From the cell containing the given text, extract its center point as [X, Y] coordinate. 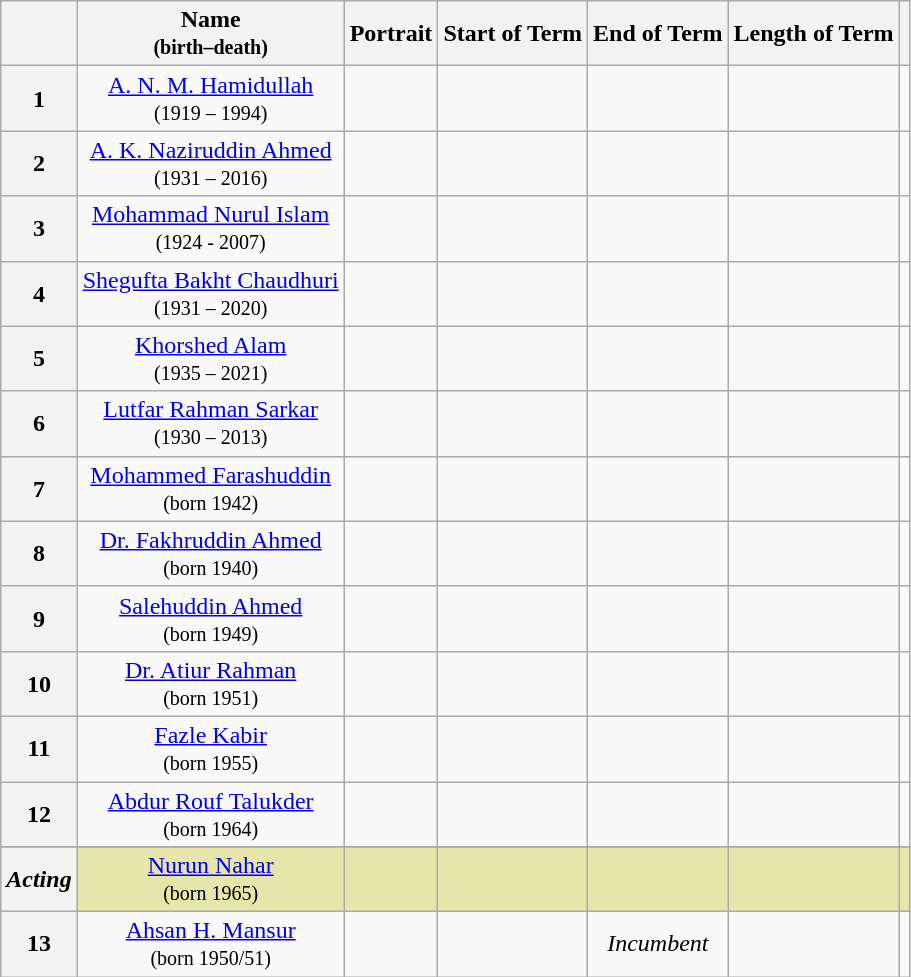
Dr. Atiur Rahman(born 1951) [210, 684]
10 [39, 684]
Ahsan H. Mansur(born 1950/51) [210, 944]
Fazle Kabir(born 1955) [210, 748]
Nurun Nahar(born 1965) [210, 880]
3 [39, 228]
13 [39, 944]
Mohammad Nurul Islam(1924 - 2007) [210, 228]
Start of Term [513, 34]
Portrait [391, 34]
Khorshed Alam(1935 – 2021) [210, 358]
Incumbent [658, 944]
A. N. M. Hamidullah(1919 – 1994) [210, 98]
8 [39, 554]
Abdur Rouf Talukder(born 1964) [210, 814]
End of Term [658, 34]
1 [39, 98]
Length of Term [814, 34]
Salehuddin Ahmed(born 1949) [210, 618]
7 [39, 488]
11 [39, 748]
Shegufta Bakht Chaudhuri(1931 – 2020) [210, 294]
6 [39, 424]
Lutfar Rahman Sarkar(1930 – 2013) [210, 424]
4 [39, 294]
2 [39, 164]
5 [39, 358]
Acting [39, 880]
Name(birth–death) [210, 34]
12 [39, 814]
Dr. Fakhruddin Ahmed(born 1940) [210, 554]
Mohammed Farashuddin(born 1942) [210, 488]
A. K. Naziruddin Ahmed(1931 – 2016) [210, 164]
9 [39, 618]
